Extract the (X, Y) coordinate from the center of the cell holding the provided text.  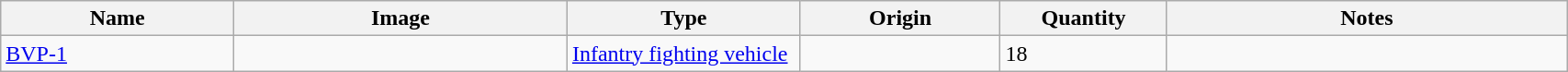
Notes (1367, 18)
Name (118, 18)
Origin (900, 18)
Type (683, 18)
Quantity (1084, 18)
Image (400, 18)
Infantry fighting vehicle (683, 54)
18 (1084, 54)
BVP-1 (118, 54)
